Determine the (x, y) coordinate at the center of the cell enclosing the given text.  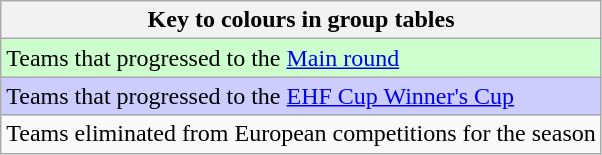
Teams eliminated from European competitions for the season (302, 134)
Key to colours in group tables (302, 20)
Teams that progressed to the EHF Cup Winner's Cup (302, 96)
Teams that progressed to the Main round (302, 58)
